Locate the cell with the specified text and output its (x, y) center coordinate. 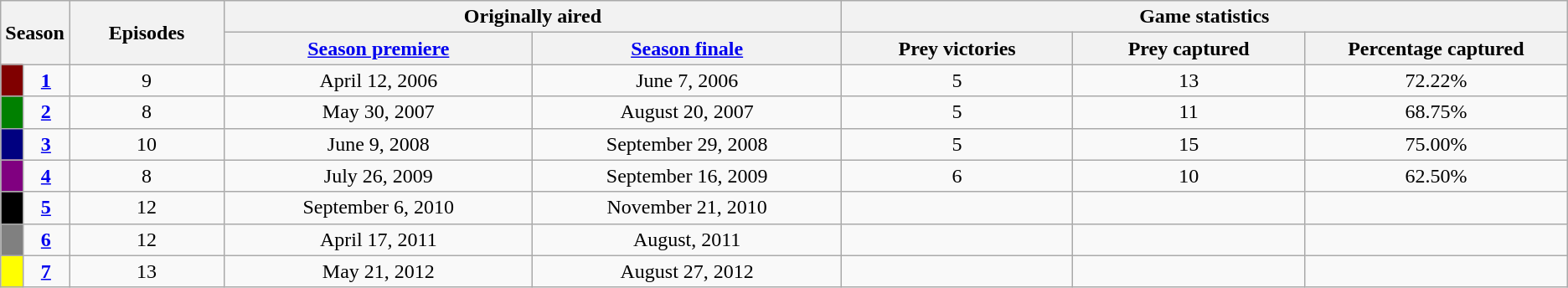
1 (45, 80)
September 29, 2008 (687, 144)
September 16, 2009 (687, 176)
Prey captured (1189, 49)
62.50% (1436, 176)
Percentage captured (1436, 49)
68.75% (1436, 112)
15 (1189, 144)
August, 2011 (687, 239)
Game statistics (1204, 17)
9 (146, 80)
3 (45, 144)
July 26, 2009 (379, 176)
April 17, 2011 (379, 239)
72.22% (1436, 80)
November 21, 2010 (687, 208)
2 (45, 112)
April 12, 2006 (379, 80)
June 9, 2008 (379, 144)
Originally aired (533, 17)
Episodes (146, 33)
Season (35, 33)
4 (45, 176)
Season finale (687, 49)
75.00% (1436, 144)
June 7, 2006 (687, 80)
May 21, 2012 (379, 271)
August 27, 2012 (687, 271)
May 30, 2007 (379, 112)
7 (45, 271)
Prey victories (957, 49)
Season premiere (379, 49)
September 6, 2010 (379, 208)
August 20, 2007 (687, 112)
11 (1189, 112)
